Output the (X, Y) coordinate of the center of the cell containing the given text.  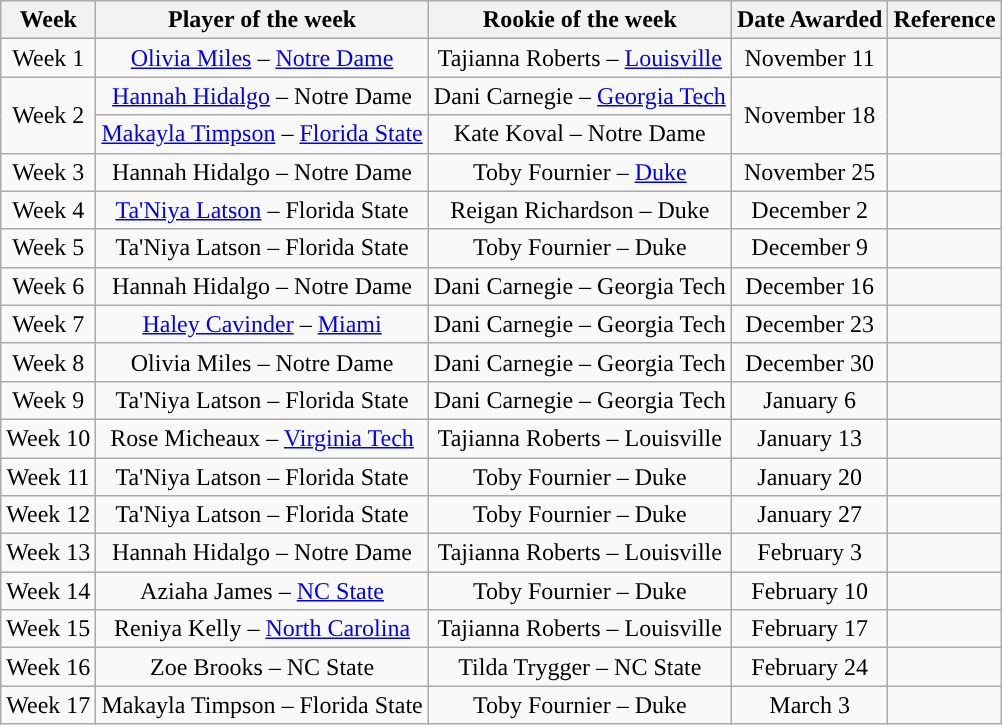
Reniya Kelly – North Carolina (262, 629)
January 13 (810, 438)
Week 6 (48, 286)
December 30 (810, 362)
Tilda Trygger – NC State (580, 667)
February 17 (810, 629)
Week 14 (48, 591)
Week 16 (48, 667)
November 18 (810, 115)
Week 11 (48, 477)
Kate Koval – Notre Dame (580, 134)
Aziaha James – NC State (262, 591)
Week 15 (48, 629)
Week 9 (48, 400)
December 23 (810, 324)
February 3 (810, 553)
Week 1 (48, 58)
Haley Cavinder – Miami (262, 324)
Week 7 (48, 324)
Week 8 (48, 362)
January 6 (810, 400)
Week 4 (48, 210)
Week (48, 20)
Zoe Brooks – NC State (262, 667)
Week 12 (48, 515)
Week 5 (48, 248)
November 25 (810, 172)
December 2 (810, 210)
December 9 (810, 248)
Week 2 (48, 115)
Week 17 (48, 705)
Week 3 (48, 172)
Rose Micheaux – Virginia Tech (262, 438)
November 11 (810, 58)
January 20 (810, 477)
Week 13 (48, 553)
February 24 (810, 667)
Date Awarded (810, 20)
Reference (944, 20)
Rookie of the week (580, 20)
Player of the week (262, 20)
December 16 (810, 286)
January 27 (810, 515)
February 10 (810, 591)
Week 10 (48, 438)
March 3 (810, 705)
Reigan Richardson – Duke (580, 210)
